Return the [X, Y] coordinate for the center point of the cell that contains the specified text.  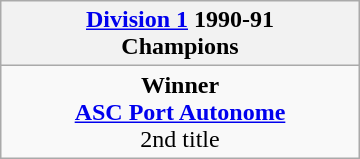
Division 1 1990-91Champions [180, 34]
WinnerASC Port Autonome2nd title [180, 112]
